Extract the [x, y] coordinate from the center of the cell holding the provided text.  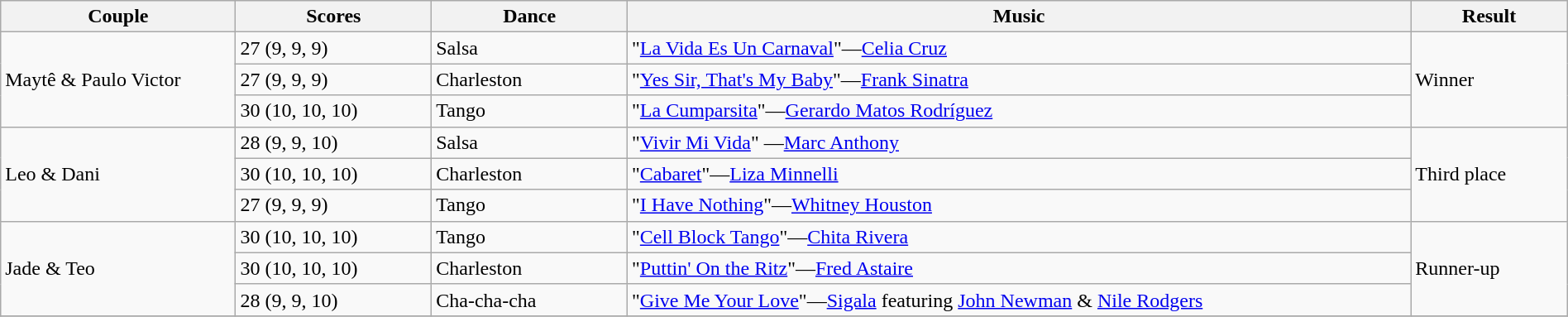
Dance [529, 17]
Jade & Teo [118, 268]
"La Cumparsita"—Gerardo Matos Rodríguez [1019, 111]
Couple [118, 17]
Result [1489, 17]
"La Vida Es Un Carnaval"—Celia Cruz [1019, 48]
"Puttin' On the Ritz"—Fred Astaire [1019, 268]
"Yes Sir, That's My Baby"—Frank Sinatra [1019, 79]
Cha-cha-cha [529, 300]
Leo & Dani [118, 174]
"I Have Nothing"—Whitney Houston [1019, 205]
Runner-up [1489, 268]
Maytê & Paulo Victor [118, 79]
"Give Me Your Love"—Sigala featuring John Newman & Nile Rodgers [1019, 300]
Third place [1489, 174]
Scores [334, 17]
Music [1019, 17]
Winner [1489, 79]
"Cell Block Tango"—Chita Rivera [1019, 237]
"Cabaret"—Liza Minnelli [1019, 174]
"Vivir Mi Vida" —Marc Anthony [1019, 142]
